Output the (x, y) coordinate of the center of the cell containing the given text.  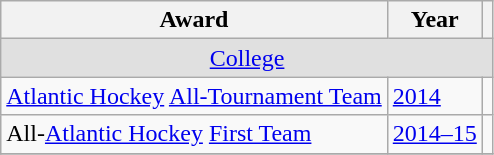
College (248, 58)
Award (194, 20)
Atlantic Hockey All-Tournament Team (194, 96)
2014 (434, 96)
All-Atlantic Hockey First Team (194, 134)
Year (434, 20)
2014–15 (434, 134)
